Scan for the cell matching the given text and deliver its (X, Y) coordinate at center. 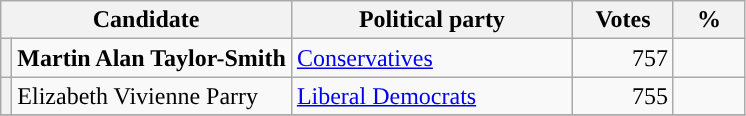
Conservatives (432, 58)
755 (622, 96)
Political party (432, 20)
Votes (622, 20)
% (708, 20)
757 (622, 58)
Candidate (146, 20)
Martin Alan Taylor-Smith (152, 58)
Elizabeth Vivienne Parry (152, 96)
Liberal Democrats (432, 96)
